Capture the cell that displays the provided text and extract its (x, y) central coordinate. 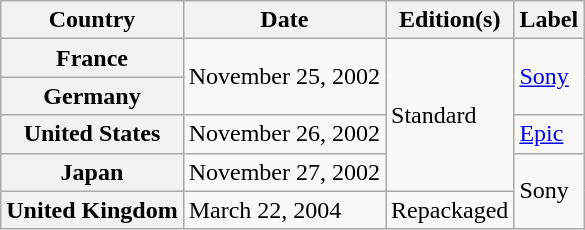
France (92, 58)
Country (92, 20)
Germany (92, 96)
Edition(s) (450, 20)
Standard (450, 115)
Label (549, 20)
November 26, 2002 (284, 134)
Epic (549, 134)
United Kingdom (92, 210)
March 22, 2004 (284, 210)
Date (284, 20)
Japan (92, 172)
November 25, 2002 (284, 77)
Repackaged (450, 210)
November 27, 2002 (284, 172)
United States (92, 134)
